Output the (x, y) coordinate of the center of the cell containing the given text.  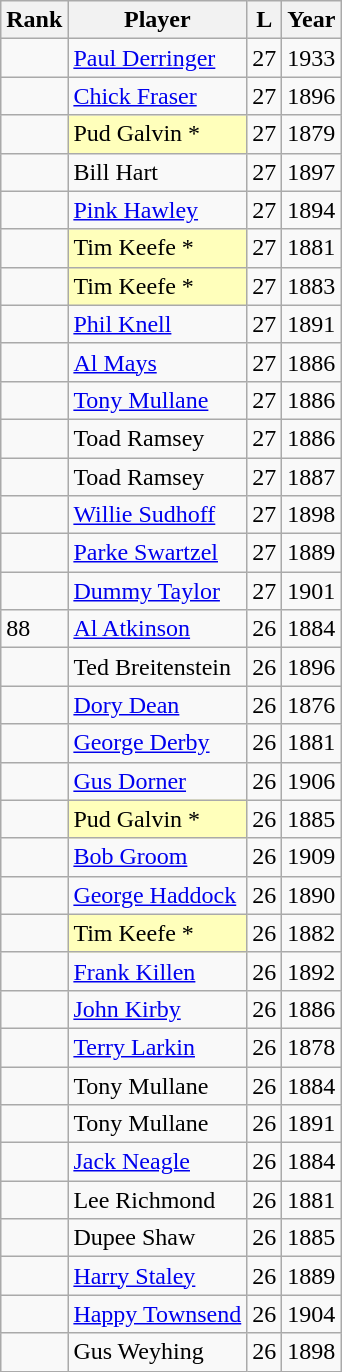
Willie Sudhoff (158, 515)
Terry Larkin (158, 1047)
1909 (312, 857)
1883 (312, 286)
George Haddock (158, 895)
L (264, 20)
Al Mays (158, 362)
Dupee Shaw (158, 1238)
Chick Fraser (158, 96)
1892 (312, 971)
1933 (312, 58)
Al Atkinson (158, 629)
1890 (312, 895)
Gus Dorner (158, 781)
1878 (312, 1047)
1901 (312, 591)
Year (312, 20)
Jack Neagle (158, 1162)
Paul Derringer (158, 58)
Pink Hawley (158, 210)
Bill Hart (158, 172)
Ted Breitenstein (158, 667)
Bob Groom (158, 857)
1882 (312, 933)
1887 (312, 477)
1904 (312, 1314)
1897 (312, 172)
1876 (312, 705)
Player (158, 20)
Dummy Taylor (158, 591)
George Derby (158, 743)
Parke Swartzel (158, 553)
1906 (312, 781)
Happy Townsend (158, 1314)
John Kirby (158, 1009)
Phil Knell (158, 324)
Harry Staley (158, 1276)
88 (34, 629)
Dory Dean (158, 705)
Gus Weyhing (158, 1352)
Rank (34, 20)
Lee Richmond (158, 1200)
1894 (312, 210)
Frank Killen (158, 971)
1879 (312, 134)
